Locate the cell with the specified text and output its [X, Y] center coordinate. 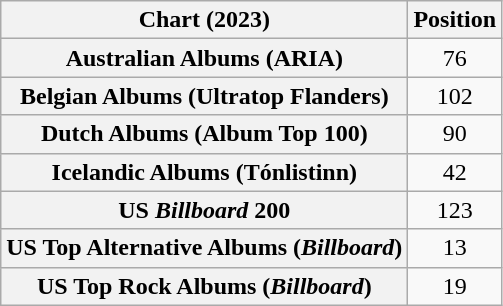
Chart (2023) [204, 20]
Dutch Albums (Album Top 100) [204, 134]
102 [455, 96]
Australian Albums (ARIA) [204, 58]
US Top Alternative Albums (Billboard) [204, 248]
US Billboard 200 [204, 210]
19 [455, 286]
76 [455, 58]
US Top Rock Albums (Billboard) [204, 286]
123 [455, 210]
Icelandic Albums (Tónlistinn) [204, 172]
Belgian Albums (Ultratop Flanders) [204, 96]
13 [455, 248]
Position [455, 20]
42 [455, 172]
90 [455, 134]
